Determine the [X, Y] coordinate at the center of the cell enclosing the given text.  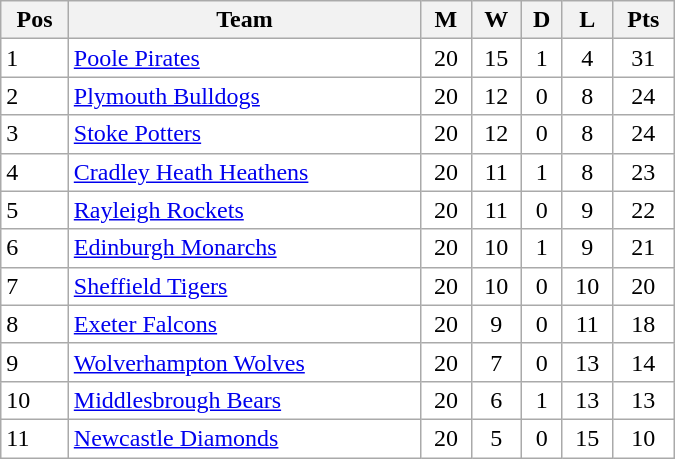
21 [643, 248]
Exeter Falcons [244, 324]
Plymouth Bulldogs [244, 96]
3 [35, 134]
Edinburgh Monarchs [244, 248]
18 [643, 324]
L [587, 20]
22 [643, 210]
D [542, 20]
Wolverhampton Wolves [244, 362]
W [496, 20]
14 [643, 362]
M [446, 20]
Cradley Heath Heathens [244, 172]
Pos [35, 20]
Rayleigh Rockets [244, 210]
Stoke Potters [244, 134]
Pts [643, 20]
Middlesbrough Bears [244, 400]
2 [35, 96]
23 [643, 172]
31 [643, 58]
Sheffield Tigers [244, 286]
Poole Pirates [244, 58]
Team [244, 20]
Newcastle Diamonds [244, 438]
